Extract the [x, y] coordinate from the center of the cell holding the provided text.  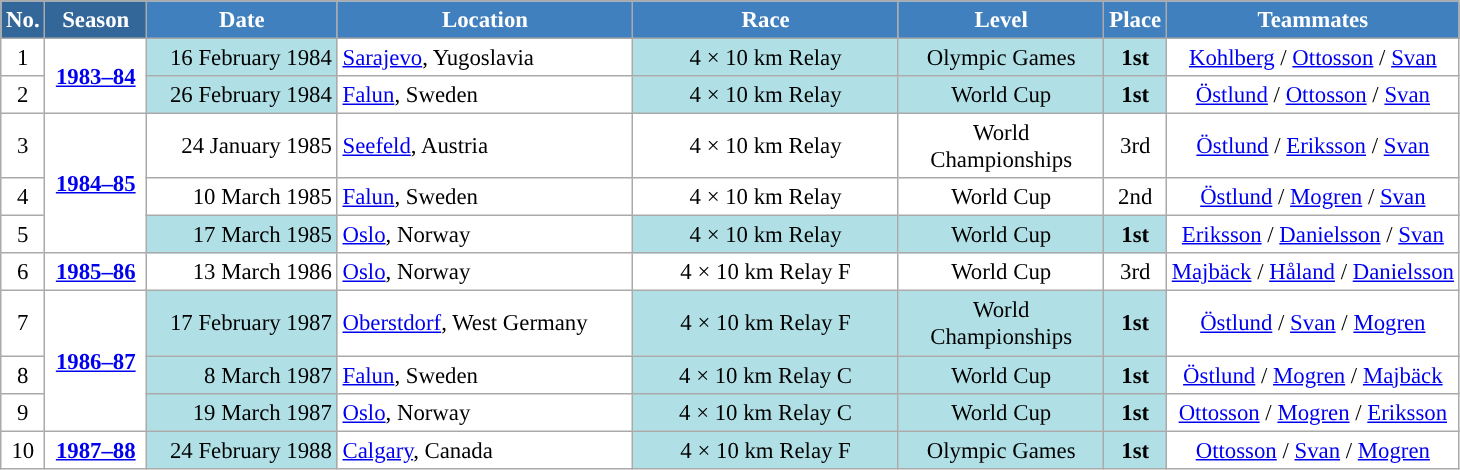
17 February 1987 [242, 324]
3 [23, 146]
2nd [1135, 197]
Ottosson / Mogren / Eriksson [1312, 412]
8 March 1987 [242, 375]
16 February 1984 [242, 58]
1983–84 [96, 76]
Season [96, 20]
6 [23, 273]
Eriksson / Danielsson / Svan [1312, 235]
4 [23, 197]
24 February 1988 [242, 450]
Östlund / Eriksson / Svan [1312, 146]
5 [23, 235]
9 [23, 412]
Östlund / Svan / Mogren [1312, 324]
17 March 1985 [242, 235]
24 January 1985 [242, 146]
Location [485, 20]
Place [1135, 20]
Ottosson / Svan / Mogren [1312, 450]
Date [242, 20]
Östlund / Ottosson / Svan [1312, 95]
Seefeld, Austria [485, 146]
Oberstdorf, West Germany [485, 324]
Majbäck / Håland / Danielsson [1312, 273]
1986–87 [96, 361]
Kohlberg / Ottosson / Svan [1312, 58]
No. [23, 20]
Östlund / Mogren / Svan [1312, 197]
Sarajevo, Yugoslavia [485, 58]
2 [23, 95]
Race [766, 20]
10 [23, 450]
1985–86 [96, 273]
8 [23, 375]
7 [23, 324]
1987–88 [96, 450]
10 March 1985 [242, 197]
1984–85 [96, 184]
Calgary, Canada [485, 450]
Teammates [1312, 20]
13 March 1986 [242, 273]
Östlund / Mogren / Majbäck [1312, 375]
19 March 1987 [242, 412]
26 February 1984 [242, 95]
1 [23, 58]
Level [1001, 20]
